From the cell containing the given text, extract its center point as [x, y] coordinate. 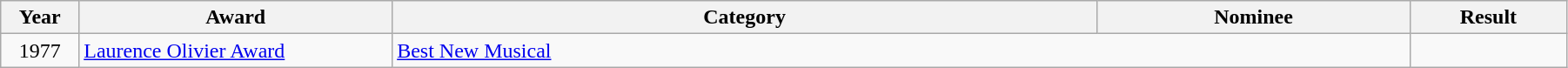
Nominee [1254, 17]
Category [745, 17]
Best New Musical [901, 51]
Award [236, 17]
Year [40, 17]
Result [1488, 17]
Laurence Olivier Award [236, 51]
1977 [40, 51]
